Capture the cell that displays the provided text and extract its [x, y] central coordinate. 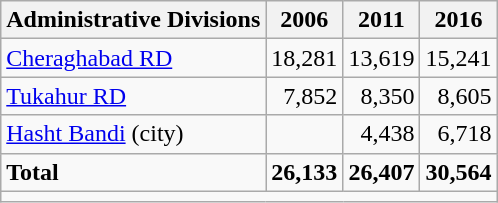
2006 [304, 20]
Tukahur RD [134, 96]
30,564 [458, 172]
26,133 [304, 172]
13,619 [382, 58]
2016 [458, 20]
8,350 [382, 96]
26,407 [382, 172]
18,281 [304, 58]
15,241 [458, 58]
7,852 [304, 96]
6,718 [458, 134]
8,605 [458, 96]
Total [134, 172]
Administrative Divisions [134, 20]
Hasht Bandi (city) [134, 134]
4,438 [382, 134]
2011 [382, 20]
Cheraghabad RD [134, 58]
